From the cell containing the given text, extract its center point as [X, Y] coordinate. 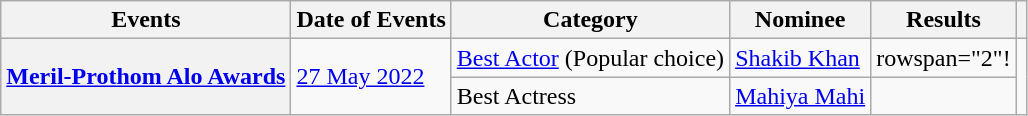
Events [146, 20]
27 May 2022 [371, 77]
Results [944, 20]
Best Actress [590, 96]
Date of Events [371, 20]
Meril-Prothom Alo Awards [146, 77]
Mahiya Mahi [800, 96]
rowspan="2"! [944, 58]
Shakib Khan [800, 58]
Category [590, 20]
Best Actor (Popular choice) [590, 58]
Nominee [800, 20]
